Identify which cell holds the provided text, then report its (x, y) central coordinate. 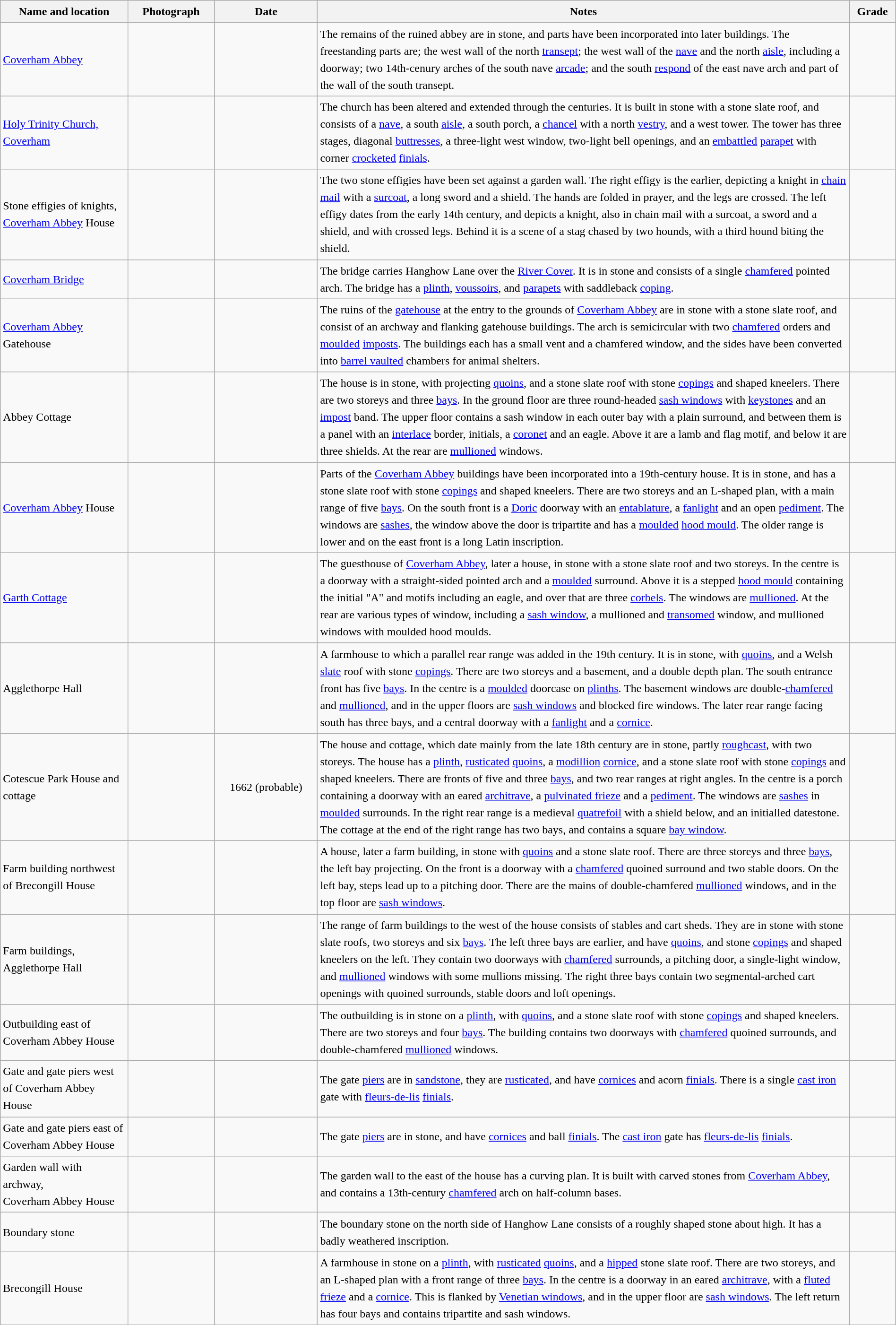
1662 (probable) (266, 787)
Name and location (64, 11)
Holy Trinity Church, Coverham (64, 132)
Agglethorpe Hall (64, 688)
Outbuilding east of Coverham Abbey House (64, 1032)
Photograph (171, 11)
Gate and gate piers west of Coverham Abbey House (64, 1089)
Boundary stone (64, 1232)
Grade (872, 11)
Gate and gate piers east of Coverham Abbey House (64, 1136)
Coverham Abbey (64, 60)
Abbey Cottage (64, 417)
Notes (583, 11)
The boundary stone on the north side of Hanghow Lane consists of a roughly shaped stone about high. It has a badly weathered inscription. (583, 1232)
Garth Cottage (64, 598)
Coverham Abbey House (64, 508)
Stone effigies of knights,Coverham Abbey House (64, 215)
Garden wall with archway,Coverham Abbey House (64, 1185)
Coverham Bridge (64, 279)
The gate piers are in stone, and have cornices and ball finials. The cast iron gate has fleurs-de-lis finials. (583, 1136)
Cotescue Park House and cottage (64, 787)
Brecongill House (64, 1289)
Farm buildings, Agglethorpe Hall (64, 960)
Date (266, 11)
Coverham Abbey Gatehouse (64, 336)
Farm building northwest of Brecongill House (64, 877)
